Detect which cell encompasses the target text, then output its [X, Y] center coordinate. 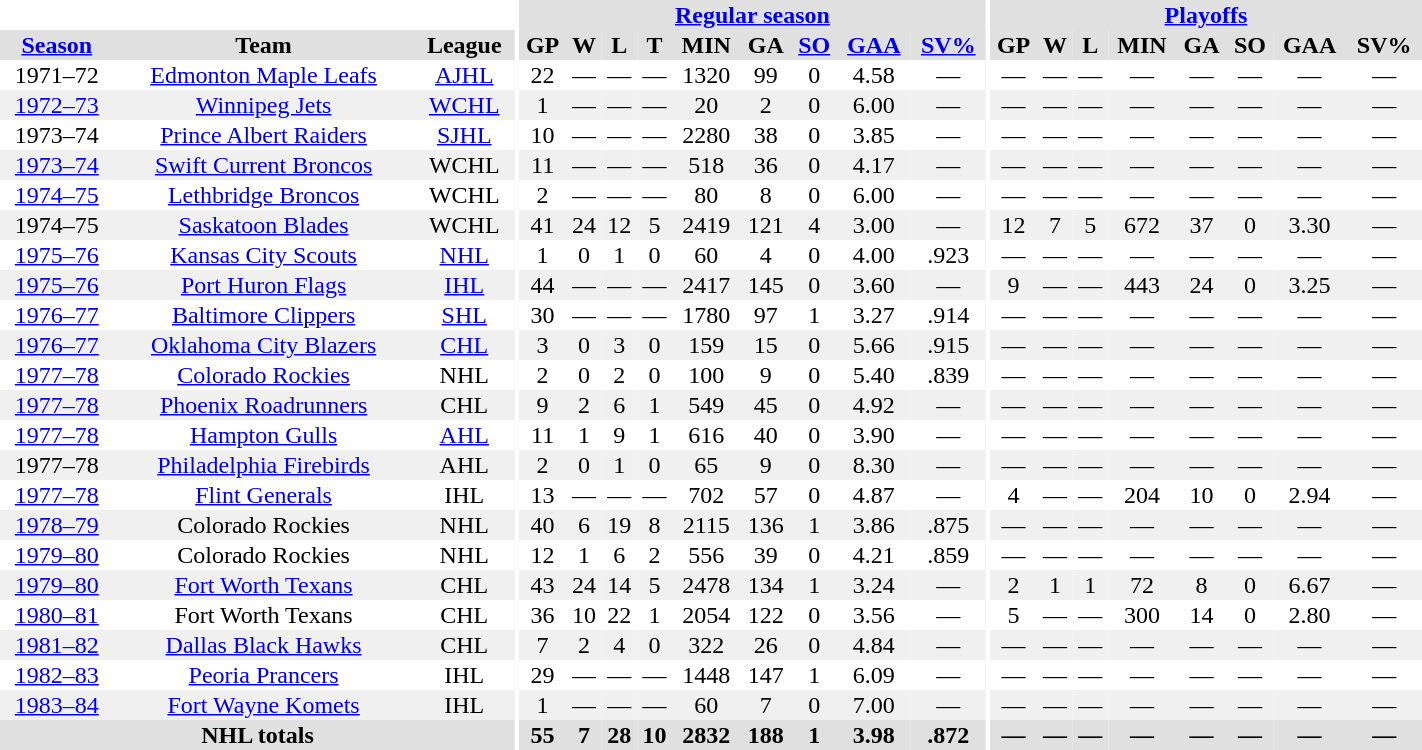
Oklahoma City Blazers [264, 345]
4.17 [874, 165]
29 [542, 675]
Saskatoon Blades [264, 225]
1971–72 [57, 75]
1972–73 [57, 105]
4.92 [874, 405]
45 [766, 405]
2417 [706, 285]
100 [706, 375]
3.90 [874, 435]
Swift Current Broncos [264, 165]
44 [542, 285]
3.85 [874, 135]
80 [706, 195]
AJHL [464, 75]
3.30 [1310, 225]
4.58 [874, 75]
3.00 [874, 225]
7.00 [874, 705]
38 [766, 135]
8.30 [874, 465]
Team [264, 45]
3.24 [874, 585]
SHL [464, 315]
4.84 [874, 645]
Peoria Prancers [264, 675]
.875 [948, 525]
188 [766, 735]
2115 [706, 525]
Phoenix Roadrunners [264, 405]
6.67 [1310, 585]
4.87 [874, 495]
T [654, 45]
41 [542, 225]
4.00 [874, 255]
.923 [948, 255]
2832 [706, 735]
Regular season [752, 15]
702 [706, 495]
Lethbridge Broncos [264, 195]
97 [766, 315]
518 [706, 165]
134 [766, 585]
136 [766, 525]
.839 [948, 375]
28 [620, 735]
Baltimore Clippers [264, 315]
2054 [706, 615]
99 [766, 75]
1780 [706, 315]
43 [542, 585]
SJHL [464, 135]
2280 [706, 135]
122 [766, 615]
1320 [706, 75]
Kansas City Scouts [264, 255]
616 [706, 435]
1983–84 [57, 705]
Dallas Black Hawks [264, 645]
204 [1142, 495]
322 [706, 645]
.914 [948, 315]
League [464, 45]
1982–83 [57, 675]
Playoffs [1206, 15]
300 [1142, 615]
147 [766, 675]
4.21 [874, 555]
159 [706, 345]
1981–82 [57, 645]
Edmonton Maple Leafs [264, 75]
Port Huron Flags [264, 285]
1978–79 [57, 525]
5.66 [874, 345]
6.09 [874, 675]
.859 [948, 555]
.872 [948, 735]
Hampton Gulls [264, 435]
19 [620, 525]
55 [542, 735]
57 [766, 495]
3.86 [874, 525]
3.27 [874, 315]
2.94 [1310, 495]
37 [1202, 225]
549 [706, 405]
556 [706, 555]
121 [766, 225]
3.60 [874, 285]
65 [706, 465]
26 [766, 645]
Prince Albert Raiders [264, 135]
20 [706, 105]
3.56 [874, 615]
72 [1142, 585]
2.80 [1310, 615]
2419 [706, 225]
Season [57, 45]
13 [542, 495]
5.40 [874, 375]
Winnipeg Jets [264, 105]
NHL totals [258, 735]
Fort Wayne Komets [264, 705]
145 [766, 285]
443 [1142, 285]
.915 [948, 345]
15 [766, 345]
3.98 [874, 735]
1980–81 [57, 615]
1448 [706, 675]
2478 [706, 585]
672 [1142, 225]
3.25 [1310, 285]
Flint Generals [264, 495]
30 [542, 315]
39 [766, 555]
Philadelphia Firebirds [264, 465]
